Pinpoint the cell where the given text exists, returning its [X, Y] midpoint coordinate. 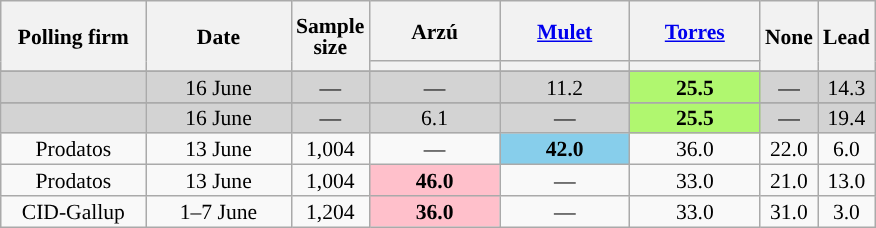
21.0 [789, 180]
Date [218, 36]
11.2 [565, 86]
19.4 [846, 118]
CID-Gallup [74, 212]
13.0 [846, 180]
14.3 [846, 86]
Lead [846, 36]
6.1 [434, 118]
Arzú [434, 31]
1–7 June [218, 212]
Polling firm [74, 36]
31.0 [789, 212]
22.0 [789, 150]
46.0 [434, 180]
None [789, 36]
3.0 [846, 212]
6.0 [846, 150]
Sample size [330, 36]
1,204 [330, 212]
Mulet [565, 31]
42.0 [565, 150]
Torres [695, 31]
